Provide the (X, Y) coordinate of the cell's center where the given text is located.  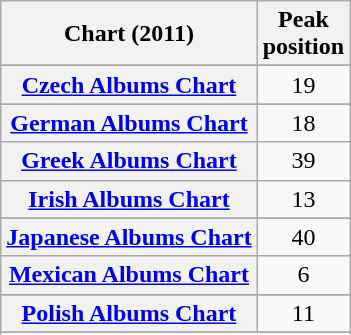
40 (303, 237)
39 (303, 161)
18 (303, 123)
Mexican Albums Chart (129, 275)
19 (303, 85)
6 (303, 275)
Peakposition (303, 34)
11 (303, 313)
Irish Albums Chart (129, 199)
Greek Albums Chart (129, 161)
13 (303, 199)
Chart (2011) (129, 34)
Czech Albums Chart (129, 85)
Polish Albums Chart (129, 313)
German Albums Chart (129, 123)
Japanese Albums Chart (129, 237)
